Determine the (x, y) coordinate at the center of the cell enclosing the given text.  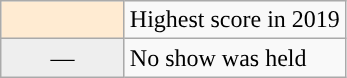
— (63, 58)
No show was held (234, 58)
Highest score in 2019 (234, 20)
